Pinpoint the cell where the given text exists, returning its [x, y] midpoint coordinate. 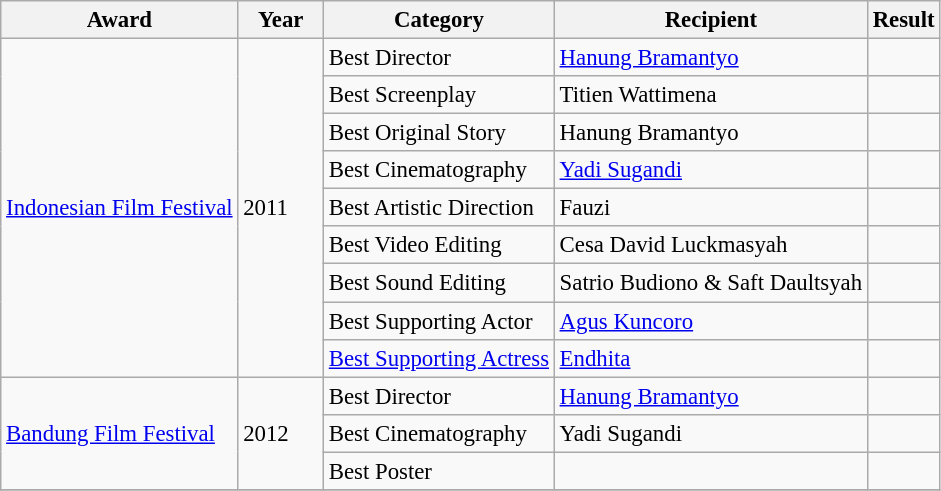
Best Screenplay [438, 95]
Best Sound Editing [438, 283]
2011 [281, 208]
Endhita [710, 358]
Year [281, 20]
Award [120, 20]
Best Video Editing [438, 245]
Result [904, 20]
Fauzi [710, 208]
Titien Wattimena [710, 95]
Best Original Story [438, 133]
Best Artistic Direction [438, 208]
Bandung Film Festival [120, 434]
Best Poster [438, 471]
Recipient [710, 20]
Cesa David Luckmasyah [710, 245]
Best Supporting Actor [438, 321]
Satrio Budiono & Saft Daultsyah [710, 283]
Agus Kuncoro [710, 321]
2012 [281, 434]
Best Supporting Actress [438, 358]
Category [438, 20]
Indonesian Film Festival [120, 208]
